Determine the (X, Y) coordinate at the center of the cell enclosing the given text.  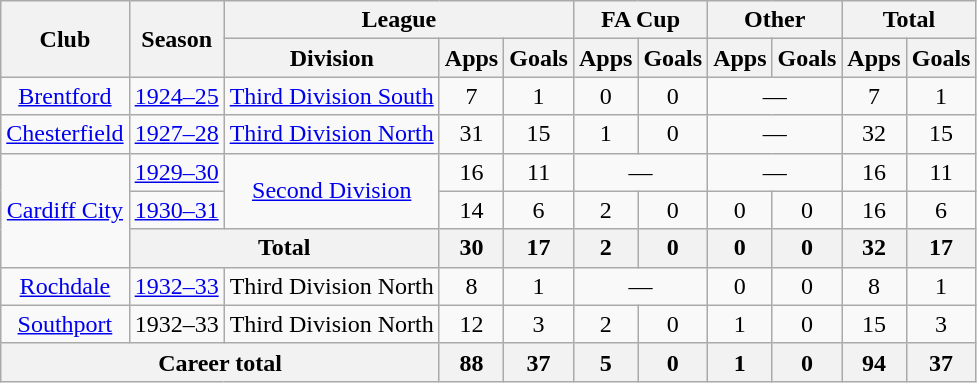
94 (874, 362)
Other (775, 20)
Season (176, 39)
Brentford (65, 96)
Career total (220, 362)
FA Cup (640, 20)
1930–31 (176, 210)
14 (471, 210)
5 (605, 362)
Division (332, 58)
12 (471, 324)
Cardiff City (65, 210)
League (398, 20)
1924–25 (176, 96)
1927–28 (176, 134)
Third Division South (332, 96)
31 (471, 134)
1929–30 (176, 172)
88 (471, 362)
Rochdale (65, 286)
Southport (65, 324)
Second Division (332, 191)
Chesterfield (65, 134)
30 (471, 248)
Club (65, 39)
